For the text-containing cell, return its midpoint in [X, Y] coordinate format. 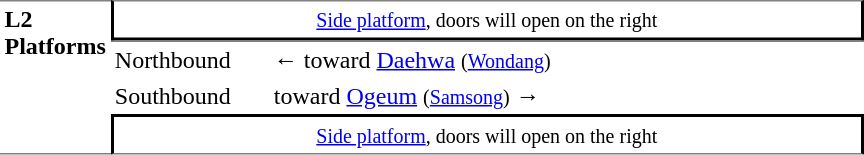
Southbound [190, 96]
Northbound [190, 59]
L2Platforms [55, 77]
← toward Daehwa (Wondang) [566, 59]
toward Ogeum (Samsong) → [566, 96]
